For the text-containing cell, return its midpoint in (X, Y) coordinate format. 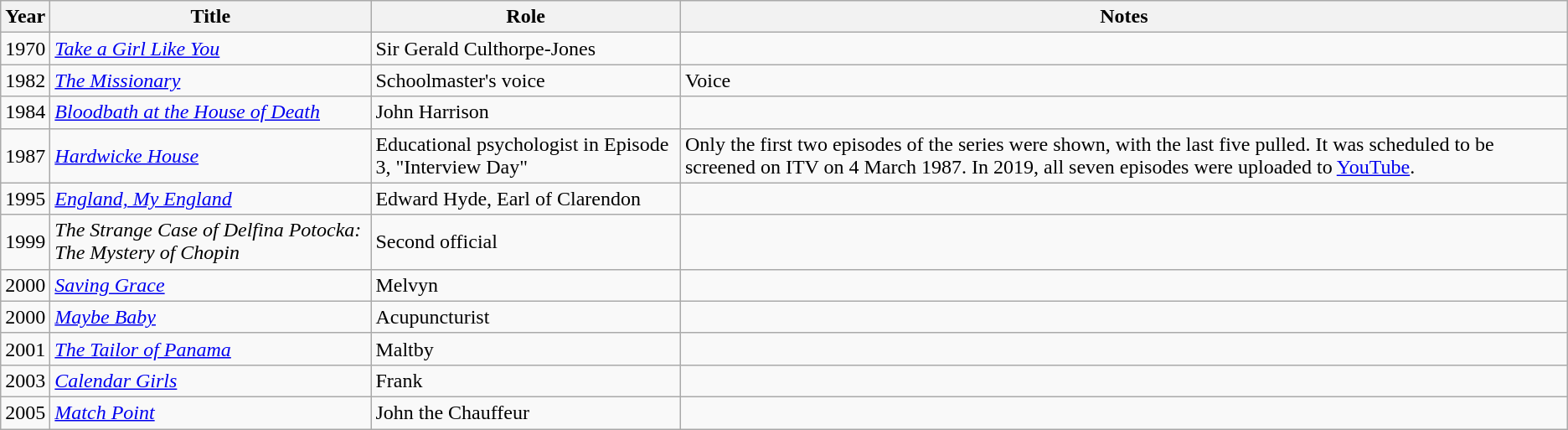
The Strange Case of Delfina Potocka: The Mystery of Chopin (211, 241)
Year (25, 17)
Acupuncturist (526, 317)
Voice (1124, 80)
Maltby (526, 349)
2003 (25, 381)
England, My England (211, 199)
Calendar Girls (211, 381)
Saving Grace (211, 285)
Melvyn (526, 285)
John Harrison (526, 112)
1987 (25, 156)
Role (526, 17)
The Tailor of Panama (211, 349)
Sir Gerald Culthorpe-Jones (526, 49)
1995 (25, 199)
1982 (25, 80)
1984 (25, 112)
Edward Hyde, Earl of Clarendon (526, 199)
Maybe Baby (211, 317)
The Missionary (211, 80)
Take a Girl Like You (211, 49)
1999 (25, 241)
Educational psychologist in Episode 3, "Interview Day" (526, 156)
Match Point (211, 412)
John the Chauffeur (526, 412)
Bloodbath at the House of Death (211, 112)
2001 (25, 349)
Notes (1124, 17)
Second official (526, 241)
1970 (25, 49)
Hardwicke House (211, 156)
Frank (526, 381)
Schoolmaster's voice (526, 80)
Title (211, 17)
2005 (25, 412)
